From the cell containing the given text, extract its center point as (x, y) coordinate. 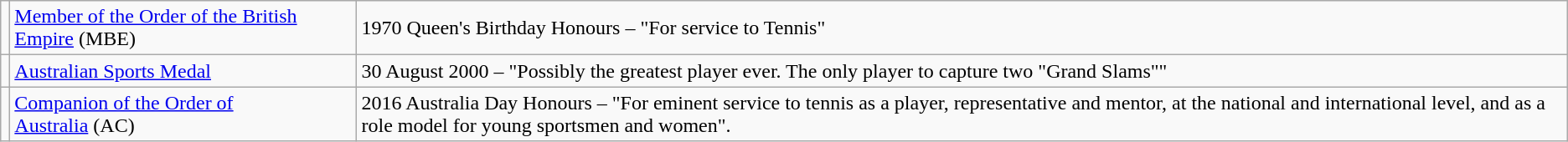
Companion of the Order of Australia (AC) (183, 114)
Member of the Order of the British Empire (MBE) (183, 28)
Australian Sports Medal (183, 71)
1970 Queen's Birthday Honours – "For service to Tennis" (962, 28)
30 August 2000 – "Possibly the greatest player ever. The only player to capture two "Grand Slams"" (962, 71)
